Locate the cell with the specified text and output its (X, Y) center coordinate. 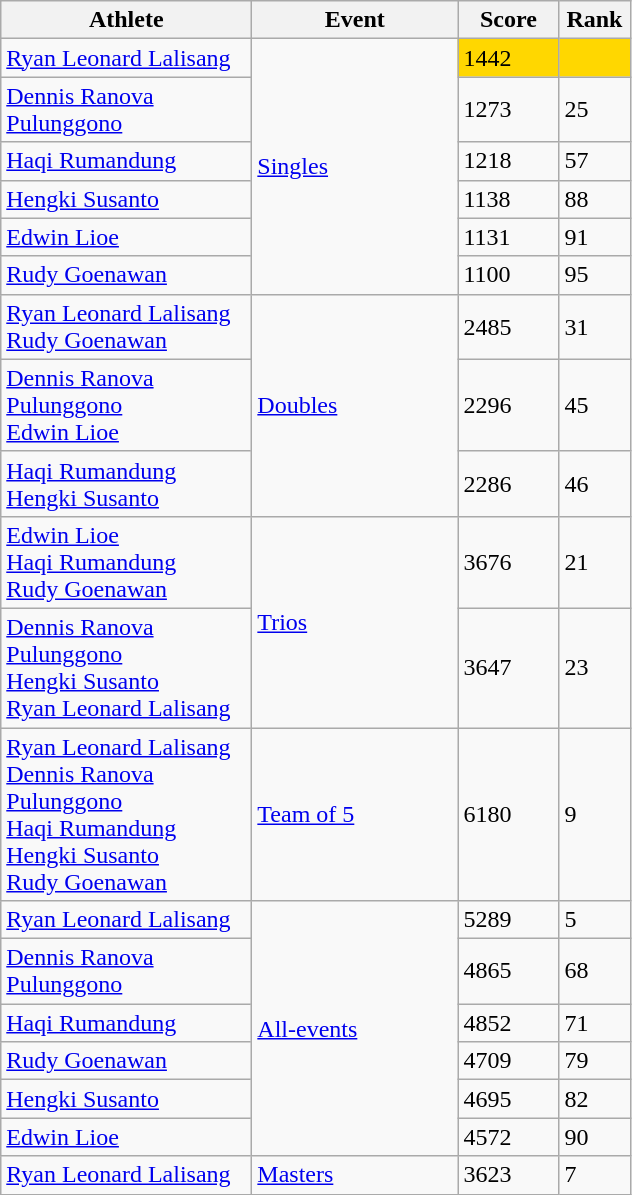
Dennis Ranova Pulunggono Edwin Lioe (126, 405)
5289 (508, 920)
4852 (508, 1023)
82 (594, 1099)
Event (355, 20)
2286 (508, 484)
5 (594, 920)
2296 (508, 405)
25 (594, 110)
1131 (508, 237)
68 (594, 972)
3623 (508, 1175)
23 (594, 668)
46 (594, 484)
71 (594, 1023)
4709 (508, 1061)
90 (594, 1137)
7 (594, 1175)
45 (594, 405)
1442 (508, 58)
Trios (355, 622)
9 (594, 814)
Haqi Rumandung Hengki Susanto (126, 484)
2485 (508, 326)
6180 (508, 814)
All-events (355, 1028)
Edwin Lioe Haqi Rumandung Rudy Goenawan (126, 562)
31 (594, 326)
1138 (508, 199)
Dennis Ranova Pulunggono Hengki Susanto Ryan Leonard Lalisang (126, 668)
Athlete (126, 20)
Singles (355, 166)
3647 (508, 668)
4572 (508, 1137)
Doubles (355, 405)
95 (594, 275)
Score (508, 20)
Ryan Leonard Lalisang Rudy Goenawan (126, 326)
Masters (355, 1175)
1273 (508, 110)
79 (594, 1061)
4865 (508, 972)
Rank (594, 20)
1100 (508, 275)
91 (594, 237)
Team of 5 (355, 814)
3676 (508, 562)
88 (594, 199)
4695 (508, 1099)
1218 (508, 161)
57 (594, 161)
Ryan Leonard Lalisang Dennis Ranova Pulunggono Haqi Rumandung Hengki Susanto Rudy Goenawan (126, 814)
21 (594, 562)
